Locate the cell with the specified text and output its [x, y] center coordinate. 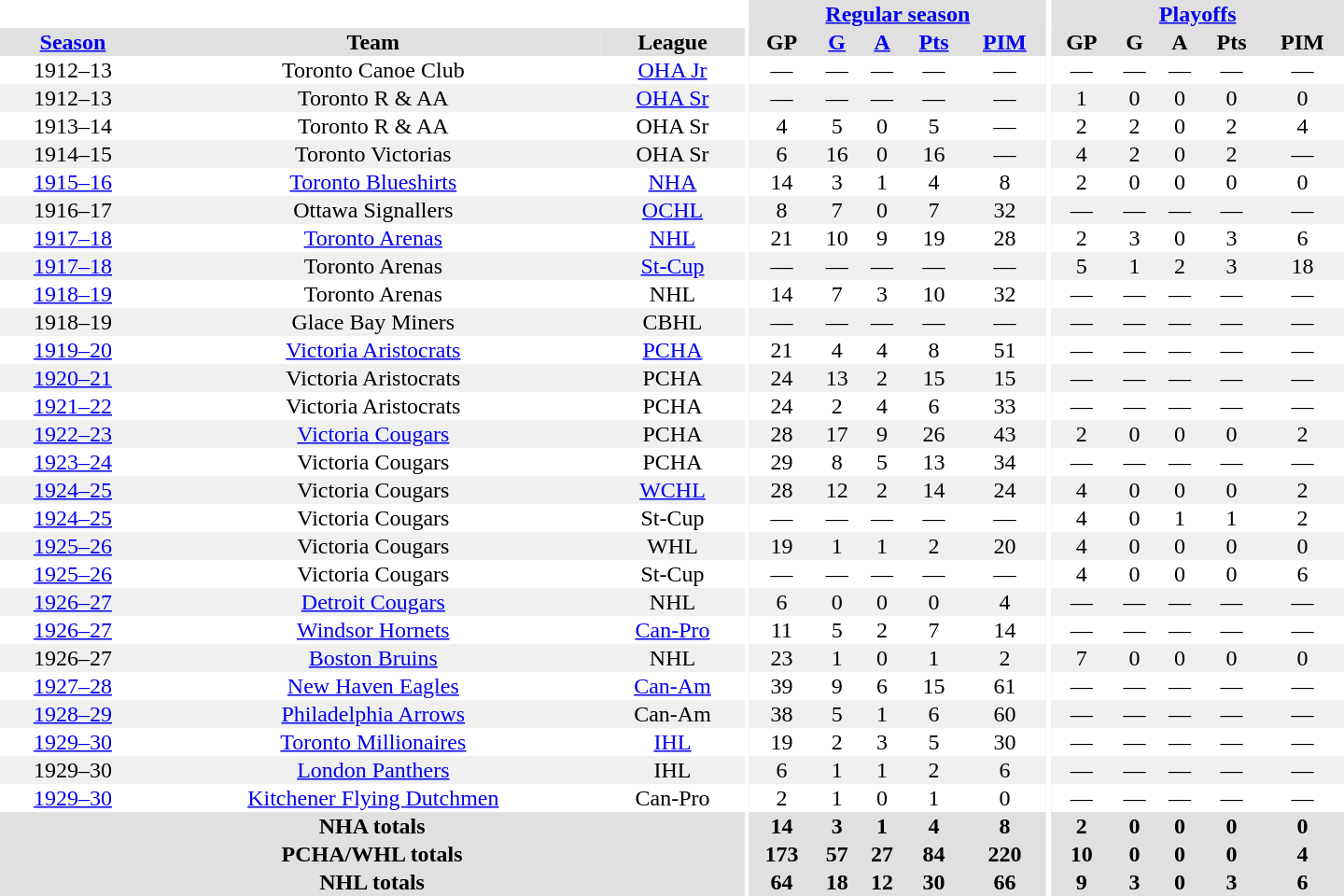
173 [782, 854]
1914–15 [73, 154]
1920–21 [73, 378]
1915–16 [73, 182]
London Panthers [373, 770]
Boston Bruins [373, 658]
29 [782, 462]
220 [1004, 854]
33 [1004, 406]
64 [782, 882]
Toronto Millionaires [373, 742]
NHA [672, 182]
27 [882, 854]
57 [837, 854]
60 [1004, 714]
17 [837, 434]
20 [1004, 546]
1916–17 [73, 210]
1923–24 [73, 462]
Glace Bay Miners [373, 322]
OCHL [672, 210]
39 [782, 686]
Ottawa Signallers [373, 210]
84 [933, 854]
1922–23 [73, 434]
OHA Jr [672, 70]
Playoffs [1197, 14]
26 [933, 434]
NHA totals [371, 826]
66 [1004, 882]
Toronto Blueshirts [373, 182]
1919–20 [73, 350]
43 [1004, 434]
WHL [672, 546]
1921–22 [73, 406]
PCHA/WHL totals [371, 854]
Windsor Hornets [373, 630]
WCHL [672, 490]
League [672, 42]
NHL totals [371, 882]
Team [373, 42]
34 [1004, 462]
11 [782, 630]
New Haven Eagles [373, 686]
1928–29 [73, 714]
CBHL [672, 322]
61 [1004, 686]
Regular season [898, 14]
1927–28 [73, 686]
23 [782, 658]
Philadelphia Arrows [373, 714]
38 [782, 714]
Toronto Victorias [373, 154]
1913–14 [73, 126]
Kitchener Flying Dutchmen [373, 798]
Season [73, 42]
Detroit Cougars [373, 602]
51 [1004, 350]
Toronto Canoe Club [373, 70]
